Search for the cell housing the specified text and yield its (x, y) center coordinate. 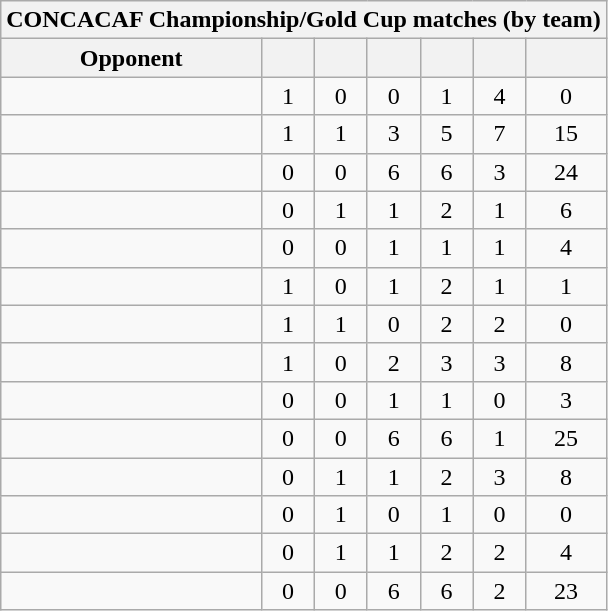
7 (500, 134)
25 (566, 438)
23 (566, 591)
24 (566, 172)
15 (566, 134)
CONCACAF Championship/Gold Cup matches (by team) (304, 20)
5 (446, 134)
Opponent (132, 58)
